Determine the (X, Y) coordinate at the center of the cell enclosing the given text.  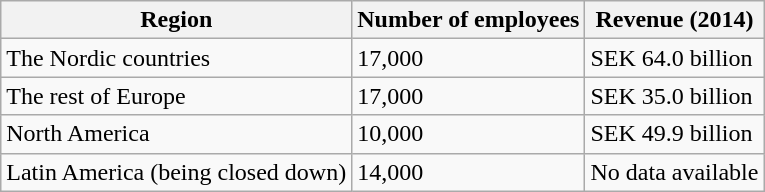
Region (176, 20)
No data available (674, 172)
North America (176, 134)
10,000 (468, 134)
14,000 (468, 172)
Latin America (being closed down) (176, 172)
The Nordic countries (176, 58)
SEK 49.9 billion (674, 134)
SEK 64.0 billion (674, 58)
Number of employees (468, 20)
Revenue (2014) (674, 20)
The rest of Europe (176, 96)
SEK 35.0 billion (674, 96)
